Identify which cell holds the provided text, then report its [X, Y] central coordinate. 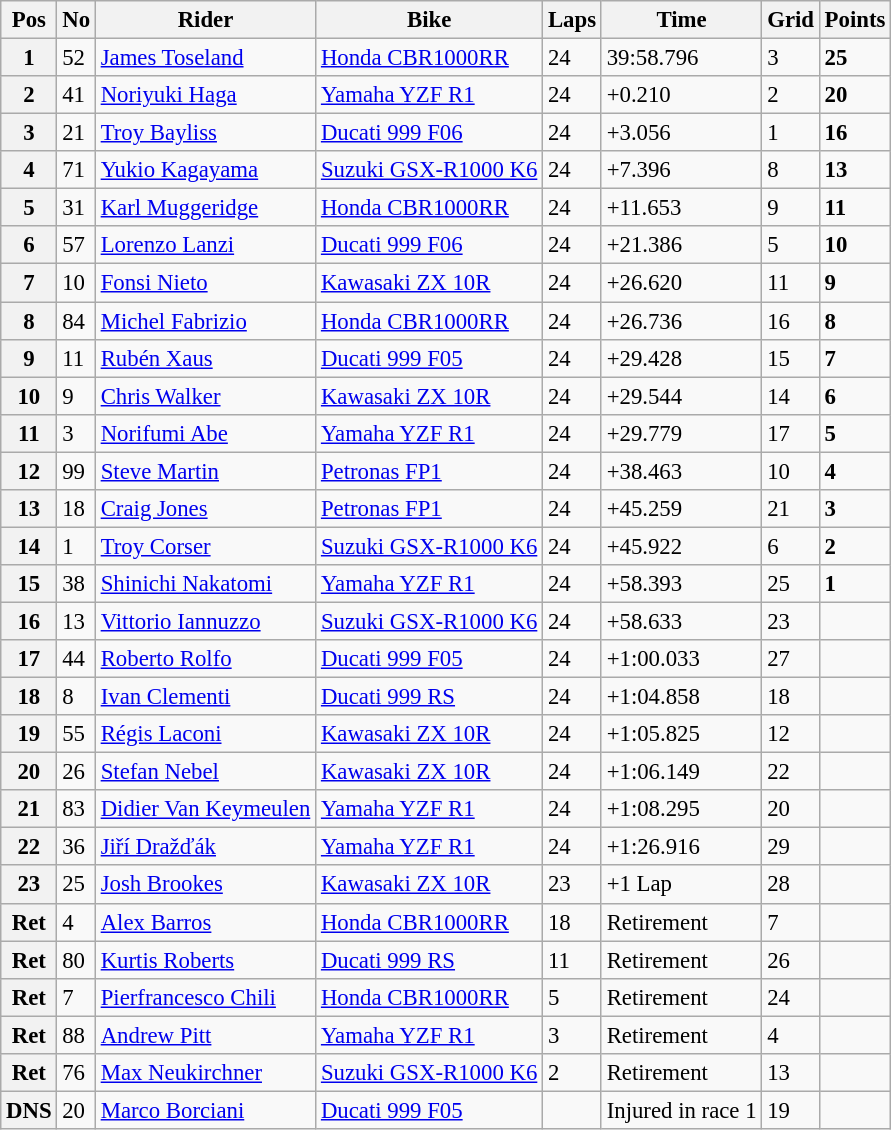
Laps [572, 20]
Noriyuki Haga [205, 95]
36 [76, 847]
Josh Brookes [205, 885]
27 [790, 659]
+3.056 [681, 133]
Rider [205, 20]
Max Neukirchner [205, 1073]
28 [790, 885]
Pierfrancesco Chili [205, 997]
Andrew Pitt [205, 1035]
80 [76, 960]
+58.633 [681, 621]
+1:08.295 [681, 809]
+58.393 [681, 584]
Steve Martin [205, 471]
+45.922 [681, 546]
Norifumi Abe [205, 433]
52 [76, 58]
57 [76, 245]
Points [854, 20]
James Toseland [205, 58]
Roberto Rolfo [205, 659]
+21.386 [681, 245]
Alex Barros [205, 922]
+1 Lap [681, 885]
99 [76, 471]
Régis Laconi [205, 734]
Fonsi Nieto [205, 283]
Troy Bayliss [205, 133]
84 [76, 321]
+26.620 [681, 283]
Yukio Kagayama [205, 170]
Jiří Dražďák [205, 847]
83 [76, 809]
+45.259 [681, 509]
39:58.796 [681, 58]
+0.210 [681, 95]
No [76, 20]
29 [790, 847]
Rubén Xaus [205, 358]
Pos [29, 20]
Bike [430, 20]
+1:00.033 [681, 659]
31 [76, 208]
Karl Muggeridge [205, 208]
Vittorio Iannuzzo [205, 621]
+11.653 [681, 208]
76 [76, 1073]
Chris Walker [205, 396]
+1:06.149 [681, 772]
+29.779 [681, 433]
Marco Borciani [205, 1110]
71 [76, 170]
Grid [790, 20]
DNS [29, 1110]
88 [76, 1035]
44 [76, 659]
Stefan Nebel [205, 772]
41 [76, 95]
+1:05.825 [681, 734]
+29.544 [681, 396]
+38.463 [681, 471]
Time [681, 20]
Didier Van Keymeulen [205, 809]
+1:26.916 [681, 847]
+1:04.858 [681, 697]
38 [76, 584]
55 [76, 734]
Troy Corser [205, 546]
Kurtis Roberts [205, 960]
+7.396 [681, 170]
Craig Jones [205, 509]
Lorenzo Lanzi [205, 245]
Ivan Clementi [205, 697]
Michel Fabrizio [205, 321]
+26.736 [681, 321]
Injured in race 1 [681, 1110]
Shinichi Nakatomi [205, 584]
+29.428 [681, 358]
